Pinpoint the cell where the given text exists, returning its [X, Y] midpoint coordinate. 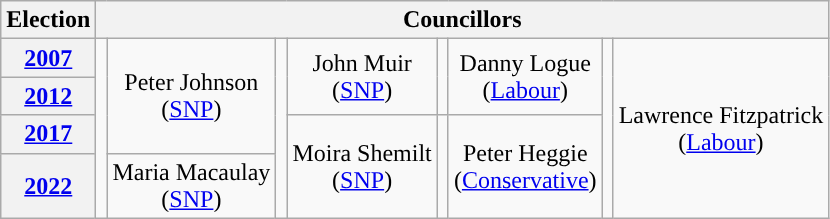
2017 [48, 134]
Peter Johnson(SNP) [192, 96]
2012 [48, 96]
Councillors [462, 20]
Moira Shemilt(SNP) [362, 166]
Peter Heggie(Conservative) [525, 166]
2007 [48, 58]
Election [48, 20]
Danny Logue(Labour) [525, 77]
Lawrence Fitzpatrick(Labour) [721, 128]
John Muir(SNP) [362, 77]
Maria Macaulay(SNP) [192, 186]
2022 [48, 186]
